Output the (X, Y) coordinate of the center of the cell containing the given text.  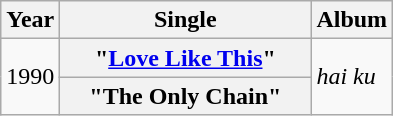
1990 (30, 77)
hai ku (352, 77)
Album (352, 20)
"The Only Chain" (186, 96)
"Love Like This" (186, 58)
Year (30, 20)
Single (186, 20)
